Return (X, Y) of the center of cell containing provided text 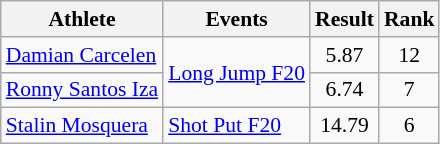
Events (236, 19)
Damian Carcelen (82, 55)
Stalin Mosquera (82, 126)
Athlete (82, 19)
14.79 (344, 126)
5.87 (344, 55)
Result (344, 19)
7 (410, 90)
Ronny Santos Iza (82, 90)
6.74 (344, 90)
12 (410, 55)
6 (410, 126)
Long Jump F20 (236, 72)
Shot Put F20 (236, 126)
Rank (410, 19)
